Return the (X, Y) coordinate for the center point of the cell that contains the specified text.  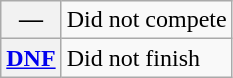
— (31, 20)
Did not finish (146, 58)
DNF (31, 58)
Did not compete (146, 20)
